Pinpoint the cell where the given text exists, returning its (X, Y) midpoint coordinate. 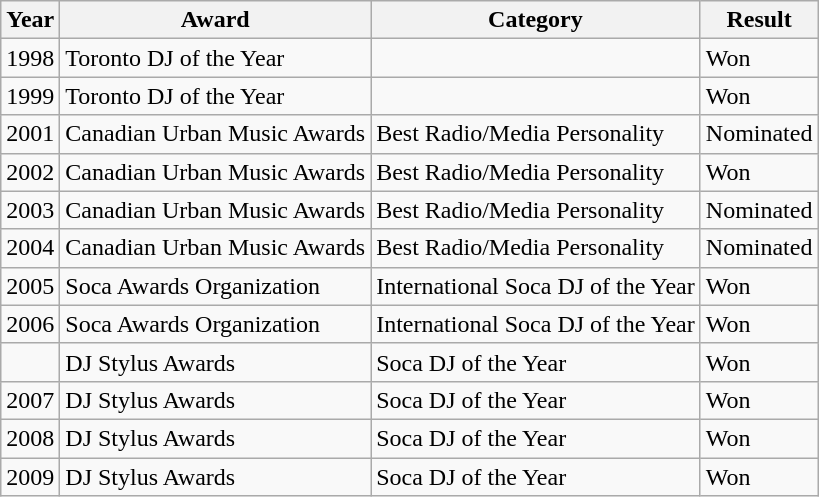
1999 (30, 96)
1998 (30, 58)
2004 (30, 248)
2007 (30, 400)
2006 (30, 324)
2005 (30, 286)
Year (30, 20)
Category (536, 20)
2003 (30, 210)
2009 (30, 477)
Award (216, 20)
2001 (30, 134)
2008 (30, 438)
2002 (30, 172)
Result (759, 20)
